Scan for the cell matching the given text and deliver its [x, y] coordinate at center. 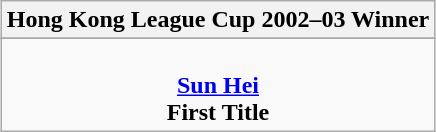
Sun HeiFirst Title [218, 85]
Hong Kong League Cup 2002–03 Winner [218, 20]
